Return (x, y) of the center of cell containing provided text 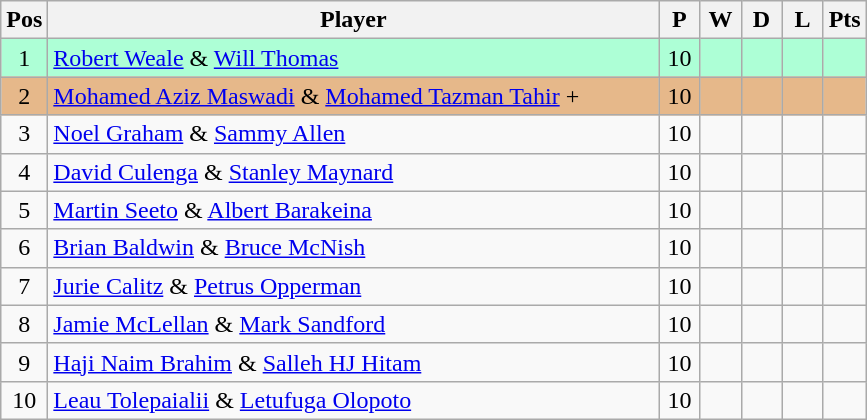
8 (24, 324)
6 (24, 248)
2 (24, 96)
Jurie Calitz & Petrus Opperman (354, 286)
Pts (844, 20)
L (802, 20)
Noel Graham & Sammy Allen (354, 134)
Brian Baldwin & Bruce McNish (354, 248)
Leau Tolepaialii & Letufuga Olopoto (354, 400)
W (720, 20)
P (680, 20)
Robert Weale & Will Thomas (354, 58)
David Culenga & Stanley Maynard (354, 172)
Haji Naim Brahim & Salleh HJ Hitam (354, 362)
3 (24, 134)
5 (24, 210)
Jamie McLellan & Mark Sandford (354, 324)
Mohamed Aziz Maswadi & Mohamed Tazman Tahir + (354, 96)
7 (24, 286)
Martin Seeto & Albert Barakeina (354, 210)
4 (24, 172)
Pos (24, 20)
1 (24, 58)
9 (24, 362)
Player (354, 20)
D (762, 20)
